Provide the (x, y) coordinate of the cell's center where the given text is located.  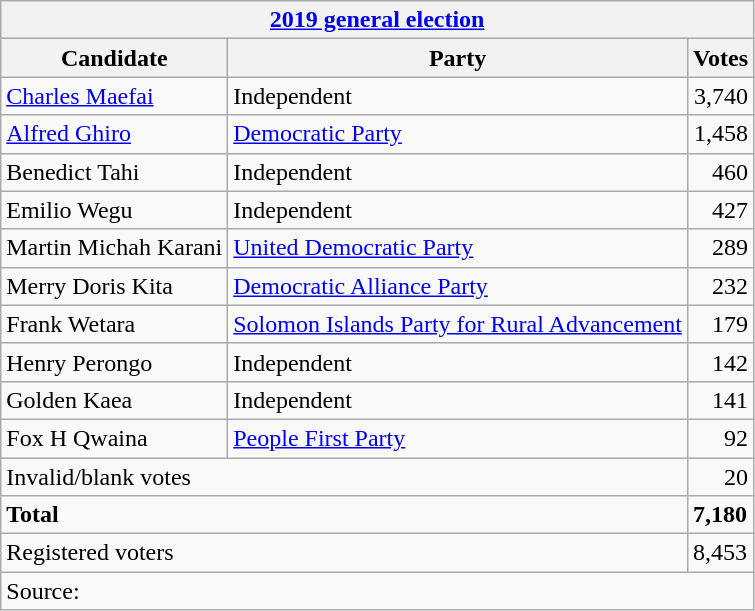
289 (720, 248)
8,453 (720, 553)
Martin Michah Karani (114, 248)
Benedict Tahi (114, 172)
20 (720, 477)
Candidate (114, 58)
232 (720, 286)
Votes (720, 58)
Henry Perongo (114, 362)
179 (720, 324)
141 (720, 400)
142 (720, 362)
Source: (378, 591)
Merry Doris Kita (114, 286)
Fox H Qwaina (114, 438)
Solomon Islands Party for Rural Advancement (458, 324)
427 (720, 210)
Frank Wetara (114, 324)
2019 general election (378, 20)
92 (720, 438)
Registered voters (344, 553)
7,180 (720, 515)
460 (720, 172)
1,458 (720, 134)
Alfred Ghiro (114, 134)
Democratic Alliance Party (458, 286)
3,740 (720, 96)
Total (344, 515)
Democratic Party (458, 134)
Charles Maefai (114, 96)
People First Party (458, 438)
Invalid/blank votes (344, 477)
Golden Kaea (114, 400)
United Democratic Party (458, 248)
Party (458, 58)
Emilio Wegu (114, 210)
